Scan for the cell matching the given text and deliver its (X, Y) coordinate at center. 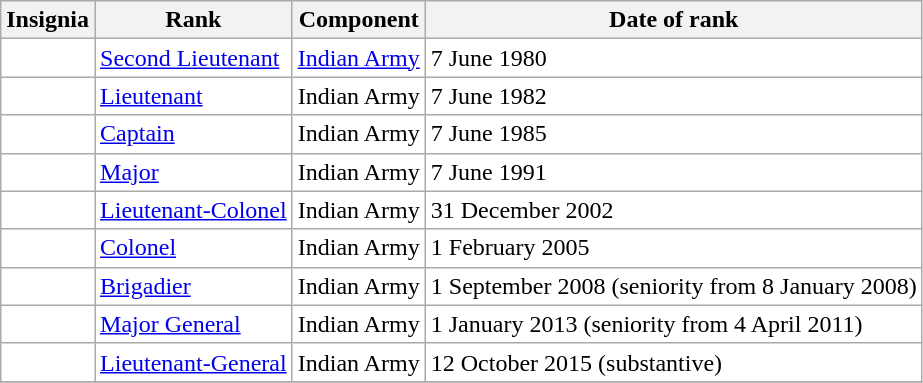
1 January 2013 (seniority from 4 April 2011) (674, 324)
Lieutenant-General (194, 362)
Component (358, 20)
1 September 2008 (seniority from 8 January 2008) (674, 286)
12 October 2015 (substantive) (674, 362)
Rank (194, 20)
7 June 1982 (674, 96)
31 December 2002 (674, 210)
Colonel (194, 248)
Brigadier (194, 286)
Lieutenant-Colonel (194, 210)
Insignia (48, 20)
Major General (194, 324)
7 June 1980 (674, 58)
1 February 2005 (674, 248)
Major (194, 172)
Captain (194, 134)
7 June 1985 (674, 134)
Date of rank (674, 20)
7 June 1991 (674, 172)
Lieutenant (194, 96)
Second Lieutenant (194, 58)
